Return (x, y) of the center of cell containing provided text 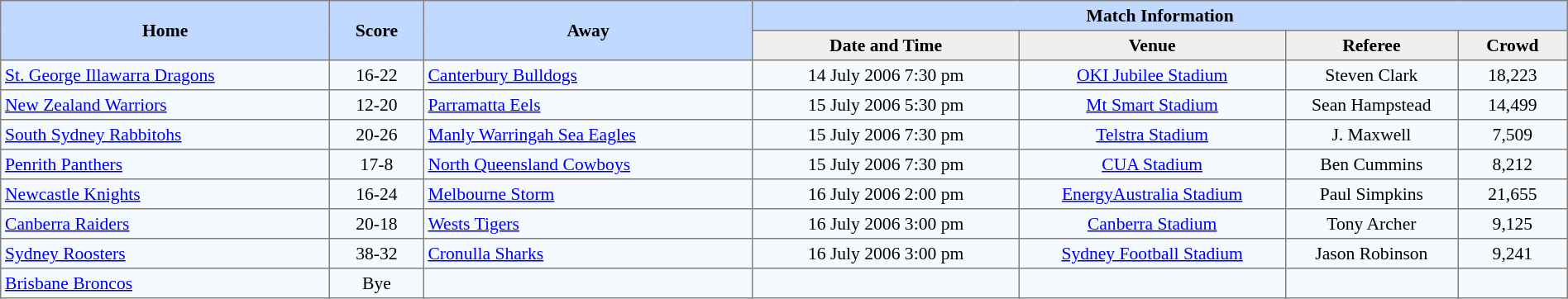
Venue (1152, 45)
CUA Stadium (1152, 164)
Sydney Football Stadium (1152, 254)
Crowd (1513, 45)
Brisbane Broncos (165, 283)
38-32 (377, 254)
EnergyAustralia Stadium (1152, 194)
Mt Smart Stadium (1152, 105)
18,223 (1513, 75)
14,499 (1513, 105)
Wests Tigers (588, 224)
17-8 (377, 164)
12-20 (377, 105)
7,509 (1513, 135)
16-24 (377, 194)
Newcastle Knights (165, 194)
Score (377, 31)
Home (165, 31)
North Queensland Cowboys (588, 164)
8,212 (1513, 164)
Referee (1371, 45)
Melbourne Storm (588, 194)
South Sydney Rabbitohs (165, 135)
OKI Jubilee Stadium (1152, 75)
St. George Illawarra Dragons (165, 75)
9,241 (1513, 254)
Away (588, 31)
Sydney Roosters (165, 254)
Date and Time (886, 45)
Telstra Stadium (1152, 135)
9,125 (1513, 224)
14 July 2006 7:30 pm (886, 75)
Cronulla Sharks (588, 254)
Jason Robinson (1371, 254)
J. Maxwell (1371, 135)
Tony Archer (1371, 224)
Match Information (1159, 16)
Ben Cummins (1371, 164)
Paul Simpkins (1371, 194)
Manly Warringah Sea Eagles (588, 135)
New Zealand Warriors (165, 105)
Canberra Stadium (1152, 224)
15 July 2006 5:30 pm (886, 105)
16-22 (377, 75)
Steven Clark (1371, 75)
Parramatta Eels (588, 105)
Bye (377, 283)
20-18 (377, 224)
20-26 (377, 135)
Canberra Raiders (165, 224)
21,655 (1513, 194)
Penrith Panthers (165, 164)
16 July 2006 2:00 pm (886, 194)
Canterbury Bulldogs (588, 75)
Sean Hampstead (1371, 105)
